Search for the cell housing the specified text and yield its [x, y] center coordinate. 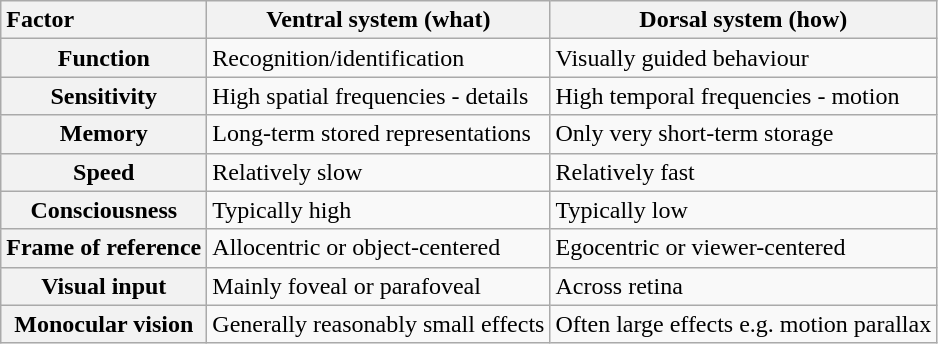
Dorsal system (how) [744, 20]
Recognition/identification [378, 58]
Typically low [744, 210]
Ventral system (what) [378, 20]
Generally reasonably small effects [378, 324]
Visually guided behaviour [744, 58]
Relatively fast [744, 172]
Visual input [104, 286]
Egocentric or viewer-centered [744, 248]
Long-term stored representations [378, 134]
High temporal frequencies - motion [744, 96]
Relatively slow [378, 172]
Typically high [378, 210]
Function [104, 58]
Speed [104, 172]
Monocular vision [104, 324]
Sensitivity [104, 96]
Allocentric or object-centered [378, 248]
Memory [104, 134]
High spatial frequencies - details [378, 96]
Mainly foveal or parafoveal [378, 286]
Only very short-term storage [744, 134]
Often large effects e.g. motion parallax [744, 324]
Consciousness [104, 210]
Factor [104, 20]
Across retina [744, 286]
Frame of reference [104, 248]
